Detect which cell encompasses the target text, then output its [X, Y] center coordinate. 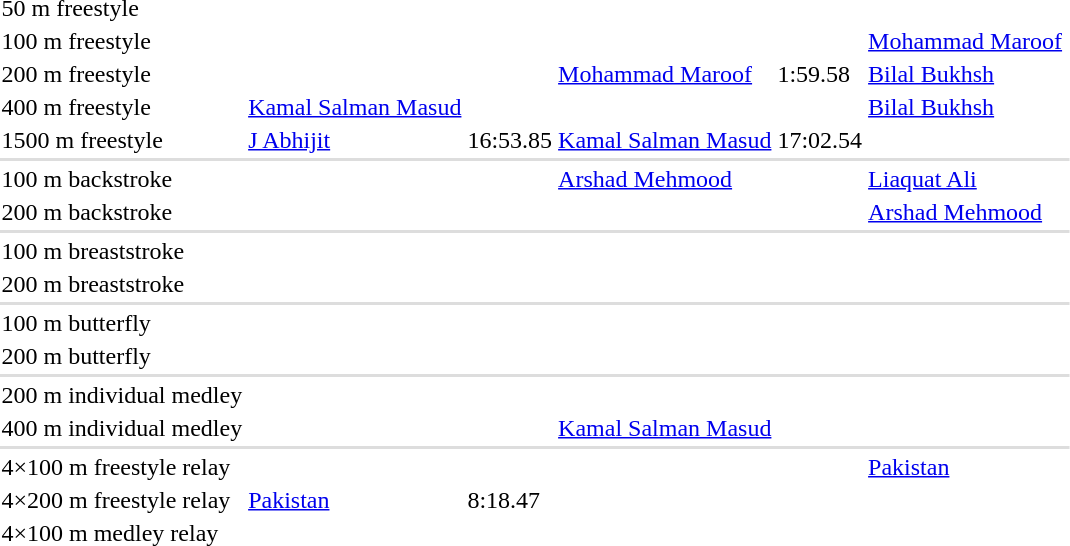
100 m breaststroke [122, 251]
17:02.54 [820, 140]
Liaquat Ali [966, 179]
1500 m freestyle [122, 140]
16:53.85 [510, 140]
200 m butterfly [122, 356]
4×100 m freestyle relay [122, 467]
200 m breaststroke [122, 284]
1:59.58 [820, 74]
8:18.47 [510, 500]
100 m butterfly [122, 323]
J Abhijit [355, 140]
200 m backstroke [122, 212]
200 m freestyle [122, 74]
400 m freestyle [122, 107]
100 m freestyle [122, 41]
400 m individual medley [122, 428]
200 m individual medley [122, 395]
100 m backstroke [122, 179]
4×200 m freestyle relay [122, 500]
